Identify which cell holds the provided text, then report its [X, Y] central coordinate. 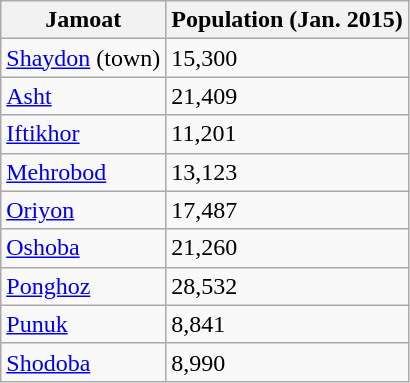
Punuk [84, 324]
21,409 [287, 96]
Asht [84, 96]
21,260 [287, 248]
8,990 [287, 362]
13,123 [287, 172]
Mehrobod [84, 172]
8,841 [287, 324]
Ponghoz [84, 286]
17,487 [287, 210]
15,300 [287, 58]
Oriyon [84, 210]
11,201 [287, 134]
Jamoat [84, 20]
Iftikhor [84, 134]
Population (Jan. 2015) [287, 20]
Oshoba [84, 248]
28,532 [287, 286]
Shodoba [84, 362]
Shaydon (town) [84, 58]
